Provide the (x, y) coordinate of the cell's center where the given text is located.  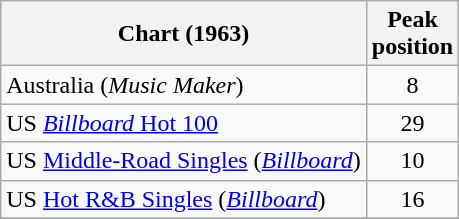
Chart (1963) (184, 34)
10 (412, 161)
US Middle-Road Singles (Billboard) (184, 161)
8 (412, 85)
US Hot R&B Singles (Billboard) (184, 199)
29 (412, 123)
Australia (Music Maker) (184, 85)
Peakposition (412, 34)
16 (412, 199)
US Billboard Hot 100 (184, 123)
